Locate the cell with the specified text and output its (X, Y) center coordinate. 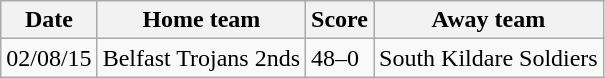
02/08/15 (49, 58)
Home team (201, 20)
48–0 (340, 58)
Belfast Trojans 2nds (201, 58)
South Kildare Soldiers (489, 58)
Away team (489, 20)
Date (49, 20)
Score (340, 20)
